Capture the cell that displays the provided text and extract its [X, Y] central coordinate. 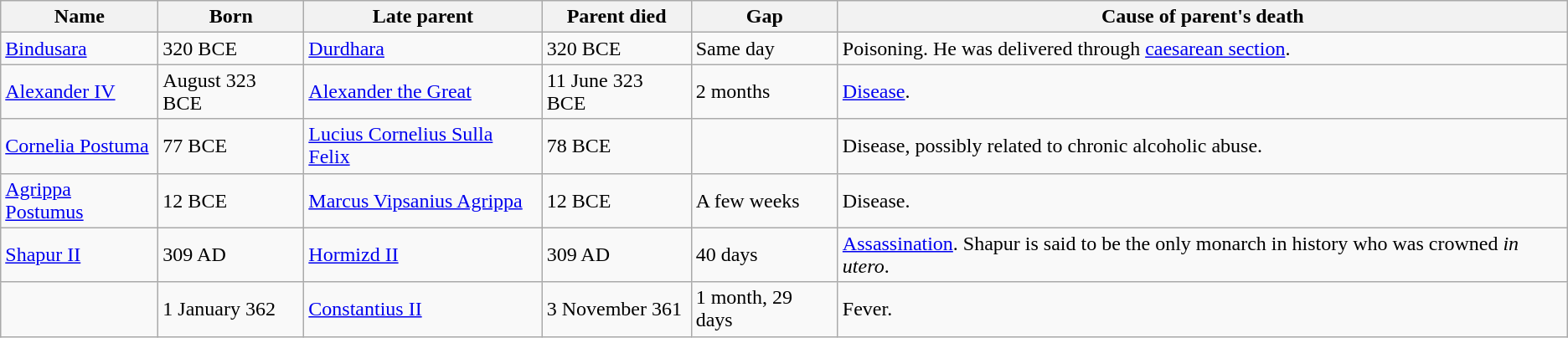
Marcus Vipsanius Agrippa [423, 201]
2 months [764, 92]
Lucius Cornelius Sulla Felix [423, 146]
Shapur II [80, 254]
11 June 323 BCE [616, 92]
Assassination. Shapur is said to be the only monarch in history who was crowned in utero. [1203, 254]
A few weeks [764, 201]
Born [231, 17]
Constantius II [423, 310]
Poisoning. He was delivered through caesarean section. [1203, 49]
40 days [764, 254]
Alexander IV [80, 92]
Cornelia Postuma [80, 146]
78 BCE [616, 146]
Name [80, 17]
1 month, 29 days [764, 310]
Bindusara [80, 49]
Durdhara [423, 49]
Hormizd II [423, 254]
1 January 362 [231, 310]
77 BCE [231, 146]
Cause of parent's death [1203, 17]
Alexander the Great [423, 92]
Late parent [423, 17]
Parent died [616, 17]
3 November 361 [616, 310]
Gap [764, 17]
Fever. [1203, 310]
Agrippa Postumus [80, 201]
Same day [764, 49]
Disease, possibly related to chronic alcoholic abuse. [1203, 146]
August 323 BCE [231, 92]
